Pinpoint the cell where the given text exists, returning its [X, Y] midpoint coordinate. 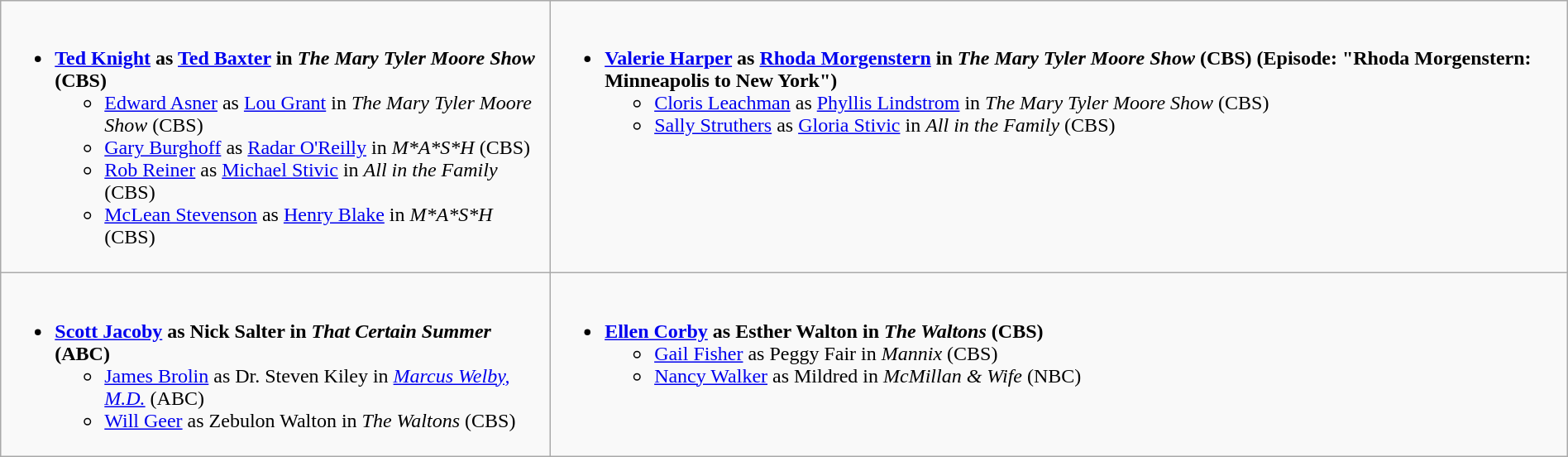
Ellen Corby as Esther Walton in The Waltons (CBS)Gail Fisher as Peggy Fair in Mannix (CBS)Nancy Walker as Mildred in McMillan & Wife (NBC) [1059, 364]
